Provide the [X, Y] coordinate of the cell's center where the given text is located.  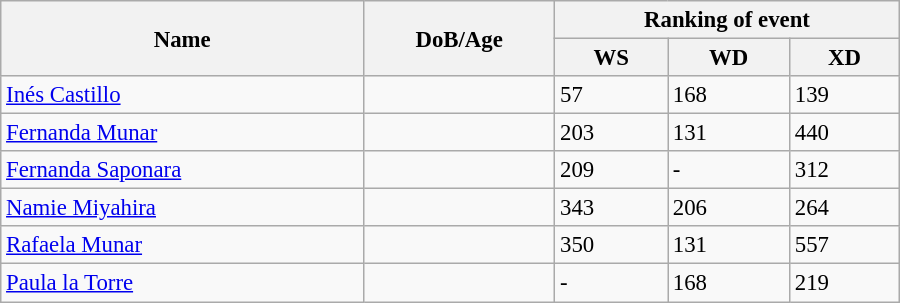
XD [845, 58]
312 [845, 170]
350 [612, 245]
DoB/Age [460, 38]
343 [612, 208]
57 [612, 95]
Name [182, 38]
WS [612, 58]
Paula la Torre [182, 283]
Namie Miyahira [182, 208]
139 [845, 95]
WD [729, 58]
Fernanda Saponara [182, 170]
Rafaela Munar [182, 245]
557 [845, 245]
Ranking of event [727, 20]
219 [845, 283]
203 [612, 133]
440 [845, 133]
Fernanda Munar [182, 133]
209 [612, 170]
Inés Castillo [182, 95]
264 [845, 208]
206 [729, 208]
